For the text-containing cell, return its midpoint in [X, Y] coordinate format. 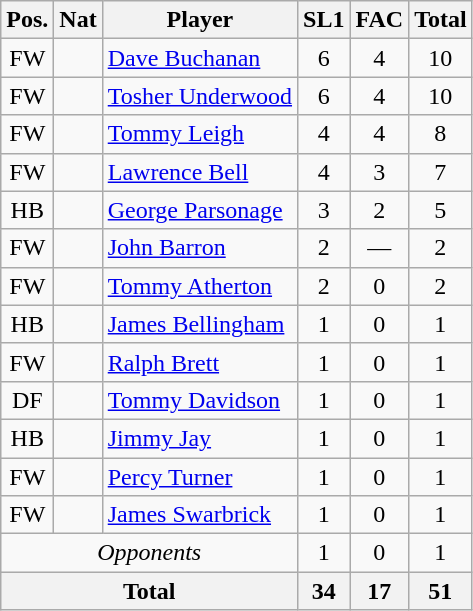
FAC [380, 20]
Tommy Leigh [200, 134]
Jimmy Jay [200, 438]
Player [200, 20]
34 [324, 591]
John Barron [200, 248]
Opponents [150, 553]
Nat [78, 20]
Tommy Atherton [200, 286]
Lawrence Bell [200, 172]
— [380, 248]
7 [441, 172]
Percy Turner [200, 477]
James Bellingham [200, 324]
George Parsonage [200, 210]
8 [441, 134]
James Swarbrick [200, 515]
Pos. [28, 20]
SL1 [324, 20]
DF [28, 400]
51 [441, 591]
Tosher Underwood [200, 96]
Dave Buchanan [200, 58]
Tommy Davidson [200, 400]
17 [380, 591]
5 [441, 210]
Ralph Brett [200, 362]
